Provide the (X, Y) coordinate of the cell's center where the given text is located.  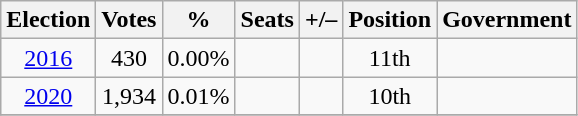
+/– (320, 20)
Votes (129, 20)
0.01% (198, 96)
11th (390, 58)
10th (390, 96)
Seats (267, 20)
Election (48, 20)
Government (507, 20)
% (198, 20)
2020 (48, 96)
2016 (48, 58)
Position (390, 20)
0.00% (198, 58)
1,934 (129, 96)
430 (129, 58)
